From the cell containing the given text, extract its center point as [X, Y] coordinate. 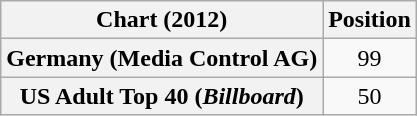
Chart (2012) [162, 20]
US Adult Top 40 (Billboard) [162, 96]
Germany (Media Control AG) [162, 58]
Position [370, 20]
50 [370, 96]
99 [370, 58]
